Identify which cell holds the provided text, then report its [X, Y] central coordinate. 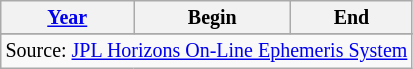
Begin [212, 18]
Source: JPL Horizons On-Line Ephemeris System [206, 52]
Year [68, 18]
End [352, 18]
